Capture the cell that displays the provided text and extract its (x, y) central coordinate. 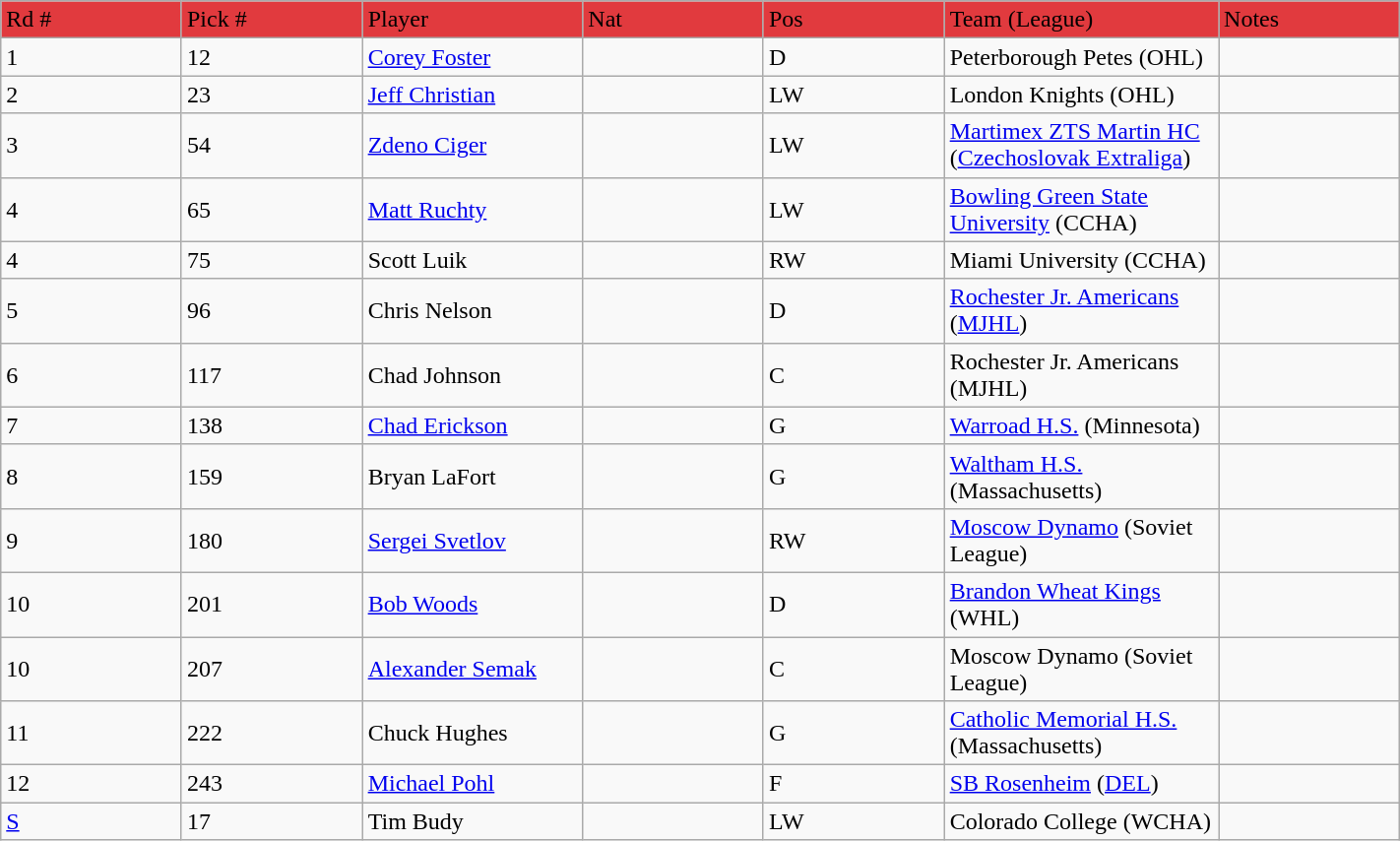
Miami University (CCHA) (1081, 260)
Bowling Green State University (CCHA) (1081, 209)
Chad Erickson (473, 425)
Martimex ZTS Martin HC (Czechoslovak Extraliga) (1081, 146)
Chad Johnson (473, 374)
Alexander Semak (473, 668)
S (92, 821)
138 (272, 425)
Pos (854, 20)
Team (League) (1081, 20)
180 (272, 540)
Chuck Hughes (473, 733)
Chris Nelson (473, 311)
65 (272, 209)
1 (92, 57)
Rd # (92, 20)
Catholic Memorial H.S. (Massachusetts) (1081, 733)
Michael Pohl (473, 784)
Scott Luik (473, 260)
Zdeno Ciger (473, 146)
Corey Foster (473, 57)
5 (92, 311)
SB Rosenheim (DEL) (1081, 784)
159 (272, 477)
201 (272, 605)
Nat (673, 20)
Player (473, 20)
F (854, 784)
6 (92, 374)
17 (272, 821)
7 (92, 425)
London Knights (OHL) (1081, 95)
2 (92, 95)
Notes (1309, 20)
96 (272, 311)
Tim Budy (473, 821)
Jeff Christian (473, 95)
75 (272, 260)
23 (272, 95)
Peterborough Petes (OHL) (1081, 57)
8 (92, 477)
Sergei Svetlov (473, 540)
243 (272, 784)
222 (272, 733)
207 (272, 668)
Matt Ruchty (473, 209)
9 (92, 540)
Brandon Wheat Kings (WHL) (1081, 605)
Waltham H.S. (Massachusetts) (1081, 477)
Bob Woods (473, 605)
Colorado College (WCHA) (1081, 821)
Warroad H.S. (Minnesota) (1081, 425)
54 (272, 146)
117 (272, 374)
Pick # (272, 20)
3 (92, 146)
Bryan LaFort (473, 477)
11 (92, 733)
